Identify which cell holds the provided text, then report its [x, y] central coordinate. 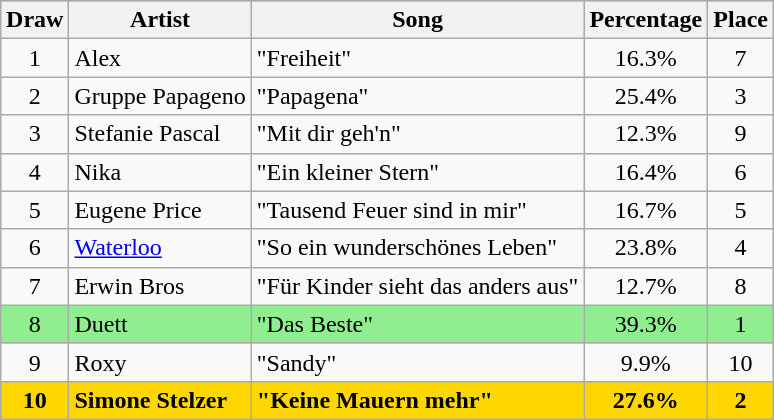
Nika [160, 172]
Percentage [646, 20]
"Keine Mauern mehr" [418, 400]
9.9% [646, 362]
Artist [160, 20]
"Sandy" [418, 362]
Alex [160, 58]
"So ein wunderschönes Leben" [418, 248]
12.3% [646, 134]
12.7% [646, 286]
16.3% [646, 58]
25.4% [646, 96]
23.8% [646, 248]
Song [418, 20]
Gruppe Papageno [160, 96]
Simone Stelzer [160, 400]
Roxy [160, 362]
39.3% [646, 324]
27.6% [646, 400]
Duett [160, 324]
Stefanie Pascal [160, 134]
"Für Kinder sieht das anders aus" [418, 286]
"Mit dir geh'n" [418, 134]
"Ein kleiner Stern" [418, 172]
"Tausend Feuer sind in mir" [418, 210]
Erwin Bros [160, 286]
"Papagena" [418, 96]
"Freiheit" [418, 58]
Draw [35, 20]
Place [741, 20]
Waterloo [160, 248]
16.7% [646, 210]
"Das Beste" [418, 324]
Eugene Price [160, 210]
16.4% [646, 172]
